Provide the [X, Y] coordinate of the cell's center where the given text is located.  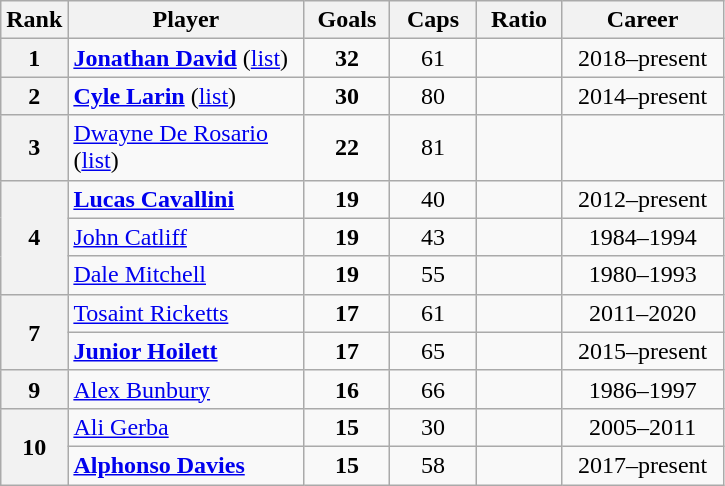
2014–present [642, 96]
Rank [34, 20]
Career [642, 20]
80 [433, 96]
1980–1993 [642, 275]
Caps [433, 20]
58 [433, 465]
2011–2020 [642, 313]
32 [347, 58]
2012–present [642, 199]
2017–present [642, 465]
Tosaint Ricketts [186, 313]
Jonathan David (list) [186, 58]
Dwayne De Rosario (list) [186, 148]
Ali Gerba [186, 427]
Junior Hoilett [186, 351]
John Catliff [186, 237]
7 [34, 332]
Alex Bunbury [186, 389]
Player [186, 20]
Lucas Cavallini [186, 199]
40 [433, 199]
66 [433, 389]
16 [347, 389]
65 [433, 351]
3 [34, 148]
1 [34, 58]
2 [34, 96]
55 [433, 275]
Ratio [519, 20]
22 [347, 148]
Cyle Larin (list) [186, 96]
4 [34, 237]
9 [34, 389]
10 [34, 446]
Alphonso Davies [186, 465]
1984–1994 [642, 237]
2018–present [642, 58]
81 [433, 148]
1986–1997 [642, 389]
2005–2011 [642, 427]
2015–present [642, 351]
43 [433, 237]
Goals [347, 20]
Dale Mitchell [186, 275]
